Find where the given text appears and provide that cell's center as (X, Y) coordinate. 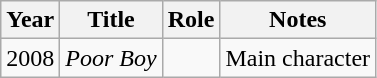
Main character (298, 58)
Poor Boy (111, 58)
Year (30, 20)
Role (191, 20)
Notes (298, 20)
2008 (30, 58)
Title (111, 20)
